Determine the (X, Y) coordinate at the center of the cell enclosing the given text.  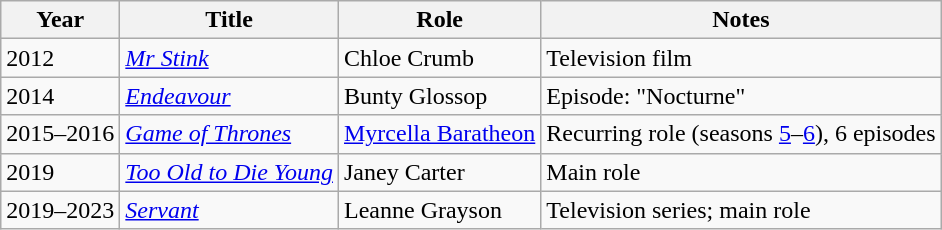
Television series; main role (741, 210)
Servant (230, 210)
Janey Carter (439, 172)
Mr Stink (230, 58)
Game of Thrones (230, 134)
2019–2023 (60, 210)
Year (60, 20)
Too Old to Die Young (230, 172)
2014 (60, 96)
Title (230, 20)
Television film (741, 58)
Bunty Glossop (439, 96)
Myrcella Baratheon (439, 134)
Main role (741, 172)
2015–2016 (60, 134)
2019 (60, 172)
2012 (60, 58)
Recurring role (seasons 5–6), 6 episodes (741, 134)
Endeavour (230, 96)
Chloe Crumb (439, 58)
Episode: "Nocturne" (741, 96)
Leanne Grayson (439, 210)
Notes (741, 20)
Role (439, 20)
